Output the [x, y] coordinate of the center of the cell containing the given text.  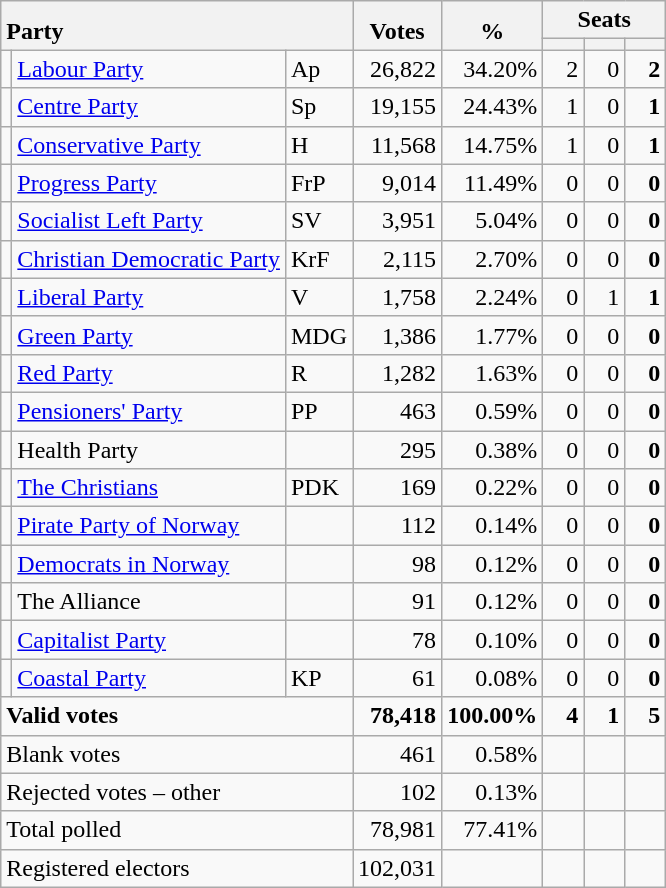
5.04% [492, 221]
78,981 [398, 830]
9,014 [398, 183]
91 [398, 602]
Progress Party [149, 183]
169 [398, 488]
% [492, 26]
KrF [318, 259]
78 [398, 640]
Valid votes [177, 716]
The Alliance [149, 602]
1,758 [398, 297]
Christian Democratic Party [149, 259]
KP [318, 678]
2.24% [492, 297]
0.08% [492, 678]
102 [398, 792]
0.13% [492, 792]
Votes [398, 26]
Rejected votes – other [177, 792]
98 [398, 564]
Green Party [149, 335]
5 [646, 716]
0.14% [492, 526]
19,155 [398, 107]
0.58% [492, 754]
Red Party [149, 373]
Pensioners' Party [149, 411]
1.63% [492, 373]
Seats [604, 20]
0.38% [492, 449]
34.20% [492, 69]
Capitalist Party [149, 640]
Sp [318, 107]
FrP [318, 183]
V [318, 297]
61 [398, 678]
Ap [318, 69]
Democrats in Norway [149, 564]
463 [398, 411]
Coastal Party [149, 678]
102,031 [398, 868]
Centre Party [149, 107]
Party [177, 26]
0.22% [492, 488]
PDK [318, 488]
Conservative Party [149, 145]
77.41% [492, 830]
Pirate Party of Norway [149, 526]
1,282 [398, 373]
2,115 [398, 259]
14.75% [492, 145]
The Christians [149, 488]
0.59% [492, 411]
Health Party [149, 449]
Registered electors [177, 868]
SV [318, 221]
1,386 [398, 335]
461 [398, 754]
Socialist Left Party [149, 221]
4 [564, 716]
11,568 [398, 145]
MDG [318, 335]
11.49% [492, 183]
Blank votes [177, 754]
26,822 [398, 69]
Labour Party [149, 69]
PP [318, 411]
295 [398, 449]
H [318, 145]
1.77% [492, 335]
112 [398, 526]
Total polled [177, 830]
Liberal Party [149, 297]
78,418 [398, 716]
24.43% [492, 107]
3,951 [398, 221]
0.10% [492, 640]
R [318, 373]
2.70% [492, 259]
100.00% [492, 716]
